Return the [x, y] coordinate for the center point of the cell that contains the specified text.  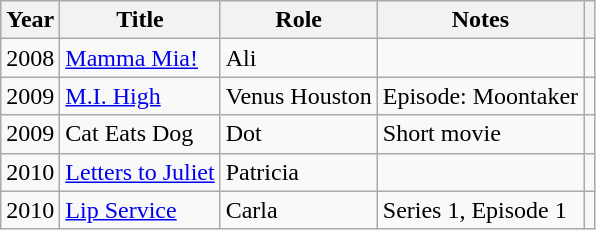
Short movie [480, 134]
Carla [298, 210]
Notes [480, 20]
Title [140, 20]
Dot [298, 134]
Ali [298, 58]
Episode: Moontaker [480, 96]
Patricia [298, 172]
M.I. High [140, 96]
Cat Eats Dog [140, 134]
Letters to Juliet [140, 172]
Mamma Mia! [140, 58]
Venus Houston [298, 96]
2008 [30, 58]
Role [298, 20]
Lip Service [140, 210]
Year [30, 20]
Series 1, Episode 1 [480, 210]
